Provide the [X, Y] coordinate of the cell's center where the given text is located.  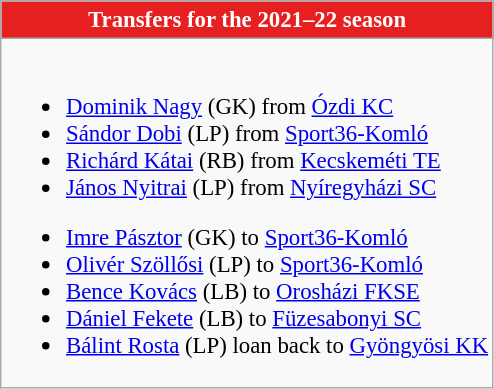
Transfers for the 2021–22 season [248, 20]
